From the cell containing the given text, extract its center point as [X, Y] coordinate. 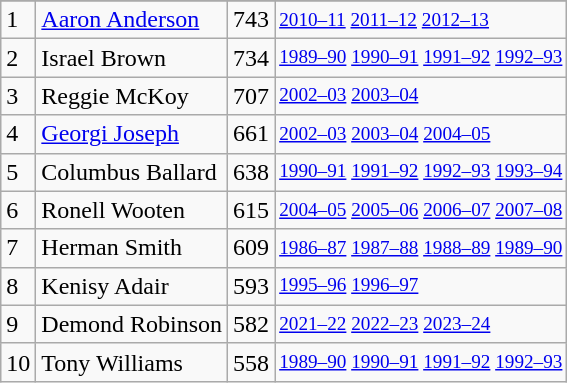
8 [18, 286]
558 [252, 362]
1990–91 1991–92 1992–93 1993–94 [421, 172]
Herman Smith [132, 248]
6 [18, 210]
593 [252, 286]
734 [252, 58]
638 [252, 172]
609 [252, 248]
Reggie McKoy [132, 96]
9 [18, 324]
4 [18, 134]
Aaron Anderson [132, 20]
2 [18, 58]
Israel Brown [132, 58]
661 [252, 134]
1986–87 1987–88 1988–89 1989–90 [421, 248]
7 [18, 248]
2004–05 2005–06 2006–07 2007–08 [421, 210]
2002–03 2003–04 2004–05 [421, 134]
615 [252, 210]
Demond Robinson [132, 324]
1995–96 1996–97 [421, 286]
Tony Williams [132, 362]
2010–11 2011–12 2012–13 [421, 20]
582 [252, 324]
3 [18, 96]
1 [18, 20]
743 [252, 20]
Ronell Wooten [132, 210]
Columbus Ballard [132, 172]
Kenisy Adair [132, 286]
5 [18, 172]
10 [18, 362]
2021–22 2022–23 2023–24 [421, 324]
Georgi Joseph [132, 134]
2002–03 2003–04 [421, 96]
707 [252, 96]
